Extract the (x, y) coordinate from the center of the cell holding the provided text.  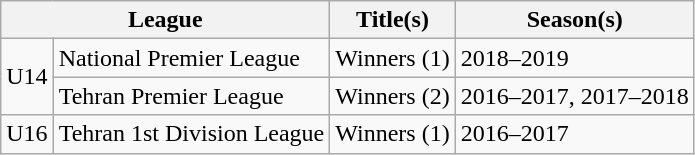
U14 (27, 77)
National Premier League (192, 58)
U16 (27, 134)
Tehran 1st Division League (192, 134)
Tehran Premier League (192, 96)
League (166, 20)
2016–2017 (574, 134)
2018–2019 (574, 58)
Winners (2) (392, 96)
Season(s) (574, 20)
2016–2017, 2017–2018 (574, 96)
Title(s) (392, 20)
